Find where the given text appears and provide that cell's center as [X, Y] coordinate. 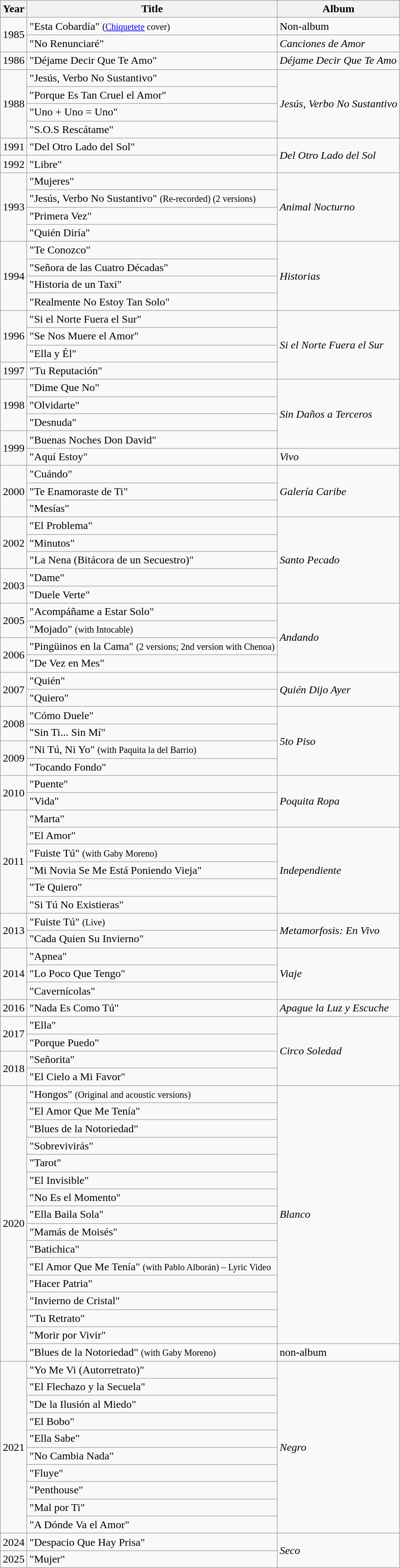
"Te Conozco" [152, 250]
2002 [14, 543]
"Te Enamoraste de Ti" [152, 491]
"Sobrevivirás" [152, 1146]
"Blues de la Notoriedad" (with Gaby Moreno) [152, 1353]
"Quién" [152, 681]
2024 [14, 1542]
"Quién Diría" [152, 233]
"No Cambia Nada" [152, 1456]
"Dame" [152, 577]
"Tu Reputación" [152, 371]
"Pingüinos en la Cama" (2 versions; 2nd version with Chenoa) [152, 646]
"Tarot" [152, 1163]
"Duele Verte" [152, 595]
"Acompáñame a Estar Solo" [152, 612]
"Ella Baila Sola" [152, 1215]
1997 [14, 371]
"El Amor Que Me Tenía" (with Pablo Alborán) – Lyric Video [152, 1266]
Si el Norte Fuera el Sur [338, 345]
"Olvidarte" [152, 405]
"El Problema" [152, 526]
Andando [338, 638]
Blanco [338, 1215]
"Quiero" [152, 698]
Sin Daños a Terceros [338, 414]
Quién Dijo Ayer [338, 689]
Animal Nocturno [338, 207]
"Porque Puedo" [152, 1042]
"Cuándo" [152, 474]
Apague la Luz y Escuche [338, 1008]
"Penthouse" [152, 1490]
"Morir por Vivir" [152, 1335]
"Uno + Uno = Uno" [152, 112]
Vivo [338, 457]
"Historia de un Taxi" [152, 285]
"Yo Me Vi (Autorretrato)" [152, 1370]
"No Renunciaré" [152, 43]
"Mi Novia Se Me Está Poniendo Vieja" [152, 870]
"Ella y Él" [152, 353]
"El Amor" [152, 836]
"A Dónde Va el Amor" [152, 1525]
1999 [14, 448]
"Fuiste Tú" (with Gaby Moreno) [152, 853]
1988 [14, 104]
"Déjame Decir Que Te Amo" [152, 61]
2005 [14, 620]
"La Nena (Bitácora de un Secuestro)" [152, 560]
Déjame Decir Que Te Amo [338, 61]
"Nada Es Como Tú" [152, 1008]
1985 [14, 35]
"Batichica" [152, 1249]
"Jesús, Verbo No Sustantivo" [152, 78]
"Mamás de Moisés" [152, 1232]
"Señora de las Cuatro Décadas" [152, 267]
"Buenas Noches Don David" [152, 439]
2016 [14, 1008]
"Ella Sabe" [152, 1439]
Historias [338, 276]
Seco [338, 1550]
"Mesías" [152, 509]
"Mojado" (with Intocable) [152, 629]
Title [152, 9]
1994 [14, 276]
"Despacio Que Hay Prisa" [152, 1542]
"Si el Norte Fuera el Sur" [152, 319]
"Cada Quien Su Invierno" [152, 939]
Independiente [338, 870]
"Jesús, Verbo No Sustantivo" (Re-recorded) (2 versions) [152, 198]
1993 [14, 207]
1992 [14, 164]
"Te Quiero" [152, 887]
1991 [14, 147]
"Primera Vez" [152, 216]
Jesús, Verbo No Sustantivo [338, 104]
"Fluye" [152, 1473]
2020 [14, 1224]
1996 [14, 336]
"Realmente No Estoy Tan Solo" [152, 302]
Metamorfosis: En Vivo [338, 930]
Galería Caribe [338, 491]
"El Flechazo y la Secuela" [152, 1387]
Del Otro Lado del Sol [338, 155]
1986 [14, 61]
"Marta" [152, 819]
"Tocando Fondo" [152, 767]
Santo Pecado [338, 560]
2006 [14, 655]
2011 [14, 862]
"Vida" [152, 801]
"Si Tú No Existieras" [152, 905]
"Lo Poco Que Tengo" [152, 973]
"Mujeres" [152, 181]
"De la Ilusión al Miedo" [152, 1404]
2013 [14, 930]
"Del Otro Lado del Sol" [152, 147]
Circo Soledad [338, 1051]
"Porque Es Tan Cruel el Amor" [152, 95]
non-album [338, 1353]
"Dime Que No" [152, 388]
"Blues de la Notoriedad" [152, 1129]
"Sin Ti... Sin Mí" [152, 732]
2025 [14, 1559]
"De Vez en Mes" [152, 663]
"Mujer" [152, 1559]
Non-album [338, 26]
"Se Nos Muere el Amor" [152, 336]
2017 [14, 1034]
2000 [14, 491]
Year [14, 9]
"El Invisible" [152, 1180]
"Desnuda" [152, 422]
"Libre" [152, 164]
"Esta Cobardía" (Chiquetete cover) [152, 26]
"Minutos" [152, 543]
"Tu Retrato" [152, 1318]
Viaje [338, 973]
2014 [14, 973]
Canciones de Amor [338, 43]
"Señorita" [152, 1060]
"El Bobo" [152, 1421]
2010 [14, 793]
2008 [14, 724]
5to Piso [338, 741]
2009 [14, 758]
"S.O.S Rescátame" [152, 129]
Poquita Ropa [338, 801]
"Mal por Ti" [152, 1507]
"Ni Tú, Ni Yo" (with Paquita la del Barrio) [152, 749]
"Cómo Duele" [152, 715]
"Puente" [152, 784]
"No Es el Momento" [152, 1197]
"El Amor Que Me Tenía" [152, 1111]
"Cavernícolas" [152, 991]
"Ella" [152, 1025]
2021 [14, 1447]
2018 [14, 1068]
Negro [338, 1447]
Album [338, 9]
"Hongos" (Original and acoustic versions) [152, 1094]
"Fuiste Tú" (Live) [152, 922]
"Hacer Patria" [152, 1283]
"Aquí Estoy" [152, 457]
2007 [14, 689]
"Invierno de Cristal" [152, 1301]
"El Cielo a Mi Favor" [152, 1077]
2003 [14, 586]
1998 [14, 405]
"Apnea" [152, 956]
